Scan for the cell matching the given text and deliver its [X, Y] coordinate at center. 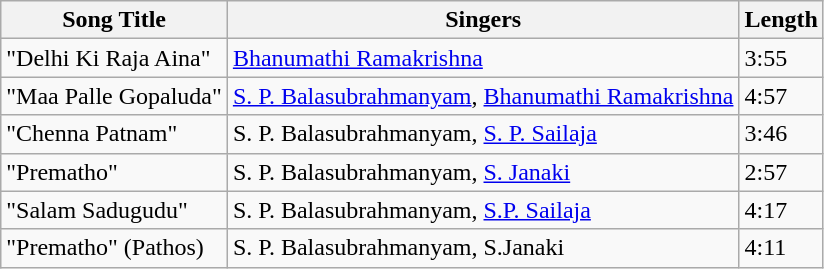
Singers [483, 20]
4:57 [781, 96]
2:57 [781, 172]
S. P. Balasubrahmanyam, S. Janaki [483, 172]
"Prematho" [114, 172]
"Salam Sadugudu" [114, 210]
Bhanumathi Ramakrishna [483, 58]
S. P. Balasubrahmanyam, Bhanumathi Ramakrishna [483, 96]
S. P. Balasubrahmanyam, S. P. Sailaja [483, 134]
4:11 [781, 248]
"Delhi Ki Raja Aina" [114, 58]
3:46 [781, 134]
S. P. Balasubrahmanyam, S.P. Sailaja [483, 210]
3:55 [781, 58]
S. P. Balasubrahmanyam, S.Janaki [483, 248]
4:17 [781, 210]
"Chenna Patnam" [114, 134]
"Maa Palle Gopaluda" [114, 96]
Song Title [114, 20]
Length [781, 20]
"Prematho" (Pathos) [114, 248]
